Pinpoint the cell where the given text exists, returning its [x, y] midpoint coordinate. 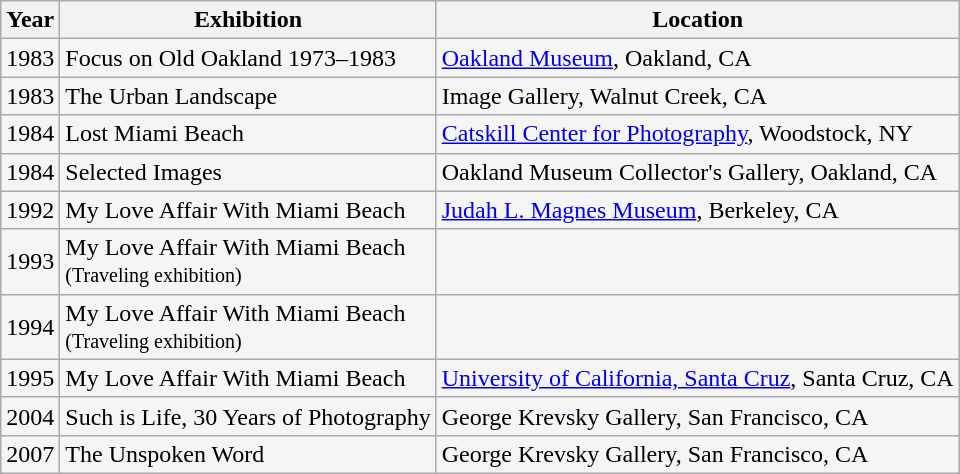
The Unspoken Word [248, 454]
Focus on Old Oakland 1973–1983 [248, 58]
1994 [30, 326]
Judah L. Magnes Museum, Berkeley, CA [698, 210]
Selected Images [248, 172]
Lost Miami Beach [248, 134]
Oakland Museum Collector's Gallery, Oakland, CA [698, 172]
Exhibition [248, 20]
The Urban Landscape [248, 96]
Image Gallery, Walnut Creek, CA [698, 96]
1995 [30, 378]
University of California, Santa Cruz, Santa Cruz, CA [698, 378]
Location [698, 20]
2004 [30, 416]
1993 [30, 262]
Year [30, 20]
Such is Life, 30 Years of Photography [248, 416]
1992 [30, 210]
2007 [30, 454]
Oakland Museum, Oakland, CA [698, 58]
Catskill Center for Photography, Woodstock, NY [698, 134]
